Output the (X, Y) coordinate of the center of the cell containing the given text.  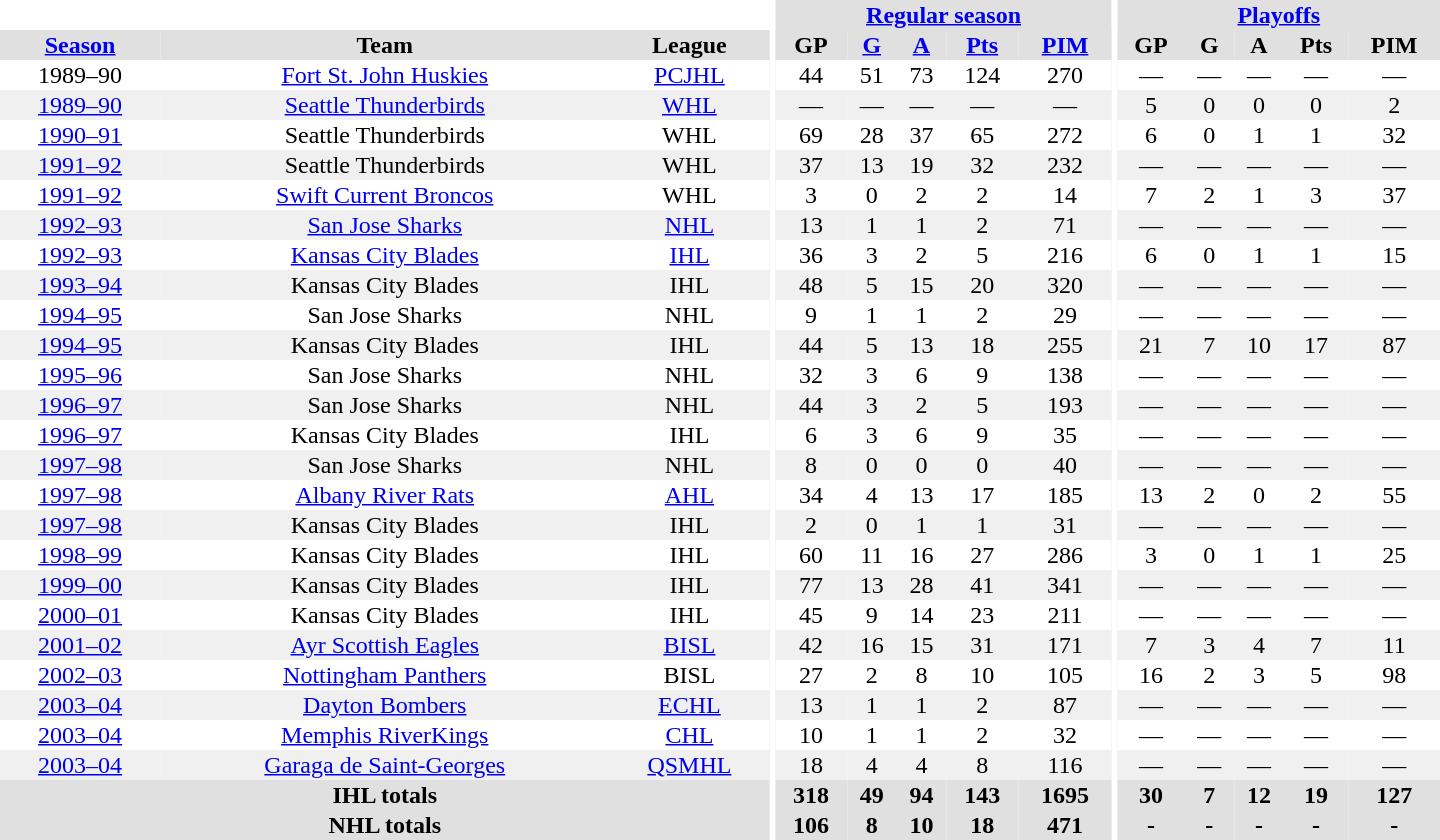
60 (811, 555)
QSMHL (689, 765)
48 (811, 285)
29 (1065, 315)
69 (811, 135)
42 (811, 645)
CHL (689, 735)
116 (1065, 765)
71 (1065, 225)
41 (982, 585)
Fort St. John Huskies (384, 75)
55 (1394, 495)
341 (1065, 585)
Regular season (944, 15)
211 (1065, 615)
NHL totals (385, 825)
138 (1065, 375)
270 (1065, 75)
49 (872, 795)
League (689, 45)
51 (872, 75)
216 (1065, 255)
ECHL (689, 705)
1695 (1065, 795)
185 (1065, 495)
40 (1065, 465)
Dayton Bombers (384, 705)
1995–96 (80, 375)
36 (811, 255)
2002–03 (80, 675)
320 (1065, 285)
127 (1394, 795)
255 (1065, 345)
PCJHL (689, 75)
Team (384, 45)
IHL totals (385, 795)
2000–01 (80, 615)
23 (982, 615)
21 (1152, 345)
232 (1065, 165)
171 (1065, 645)
34 (811, 495)
73 (922, 75)
Memphis RiverKings (384, 735)
105 (1065, 675)
Garaga de Saint-Georges (384, 765)
124 (982, 75)
Season (80, 45)
1993–94 (80, 285)
Albany River Rats (384, 495)
30 (1152, 795)
AHL (689, 495)
1998–99 (80, 555)
471 (1065, 825)
98 (1394, 675)
286 (1065, 555)
143 (982, 795)
94 (922, 795)
45 (811, 615)
Swift Current Broncos (384, 195)
Ayr Scottish Eagles (384, 645)
65 (982, 135)
272 (1065, 135)
Nottingham Panthers (384, 675)
20 (982, 285)
193 (1065, 405)
Playoffs (1279, 15)
2001–02 (80, 645)
1999–00 (80, 585)
318 (811, 795)
1990–91 (80, 135)
12 (1259, 795)
25 (1394, 555)
35 (1065, 435)
77 (811, 585)
106 (811, 825)
